Capture the cell that displays the provided text and extract its [X, Y] central coordinate. 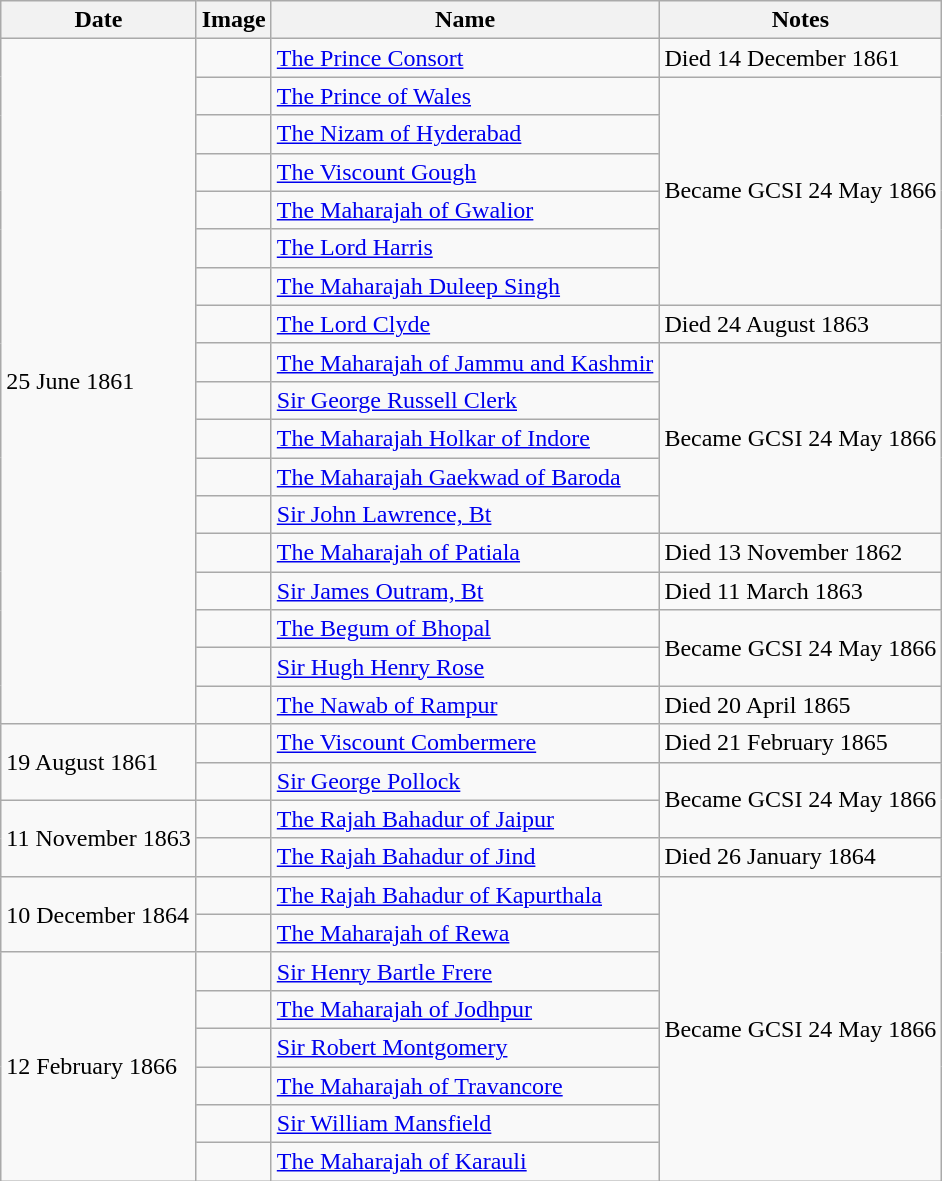
Died 14 December 1861 [800, 58]
Date [98, 20]
12 February 1866 [98, 1066]
Died 11 March 1863 [800, 591]
Died 13 November 1862 [800, 553]
Sir Henry Bartle Frere [465, 971]
The Maharajah of Patiala [465, 553]
Sir James Outram, Bt [465, 591]
The Maharajah of Travancore [465, 1085]
The Maharajah Holkar of Indore [465, 438]
Sir George Russell Clerk [465, 400]
The Nizam of Hyderabad [465, 134]
The Begum of Bhopal [465, 629]
Died 24 August 1863 [800, 324]
Sir John Lawrence, Bt [465, 515]
The Lord Clyde [465, 324]
Sir Hugh Henry Rose [465, 667]
The Viscount Gough [465, 172]
Died 20 April 1865 [800, 705]
Notes [800, 20]
11 November 1863 [98, 838]
10 December 1864 [98, 914]
Image [234, 20]
Name [465, 20]
The Maharajah Duleep Singh [465, 286]
The Maharajah of Jammu and Kashmir [465, 362]
19 August 1861 [98, 762]
The Maharajah of Rewa [465, 933]
The Maharajah of Gwalior [465, 210]
The Maharajah of Jodhpur [465, 1009]
The Prince Consort [465, 58]
Sir George Pollock [465, 781]
The Rajah Bahadur of Jaipur [465, 819]
The Viscount Combermere [465, 743]
Sir Robert Montgomery [465, 1047]
The Maharajah of Karauli [465, 1162]
Sir William Mansfield [465, 1124]
The Rajah Bahadur of Jind [465, 857]
25 June 1861 [98, 382]
The Nawab of Rampur [465, 705]
The Prince of Wales [465, 96]
Died 21 February 1865 [800, 743]
The Lord Harris [465, 248]
The Rajah Bahadur of Kapurthala [465, 895]
Died 26 January 1864 [800, 857]
The Maharajah Gaekwad of Baroda [465, 477]
